Capture the cell that displays the provided text and extract its [X, Y] central coordinate. 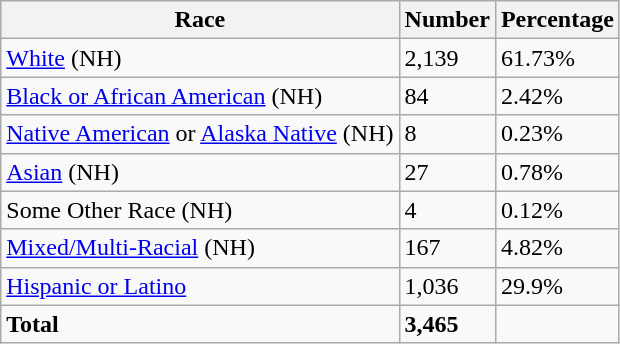
White (NH) [200, 58]
167 [447, 248]
8 [447, 134]
Race [200, 20]
4 [447, 210]
27 [447, 172]
Black or African American (NH) [200, 96]
Native American or Alaska Native (NH) [200, 134]
Hispanic or Latino [200, 286]
Some Other Race (NH) [200, 210]
3,465 [447, 324]
Total [200, 324]
Percentage [557, 20]
2,139 [447, 58]
2.42% [557, 96]
0.23% [557, 134]
4.82% [557, 248]
Number [447, 20]
Mixed/Multi-Racial (NH) [200, 248]
0.78% [557, 172]
0.12% [557, 210]
61.73% [557, 58]
1,036 [447, 286]
29.9% [557, 286]
84 [447, 96]
Asian (NH) [200, 172]
